Extract the [X, Y] coordinate from the center of the cell holding the provided text.  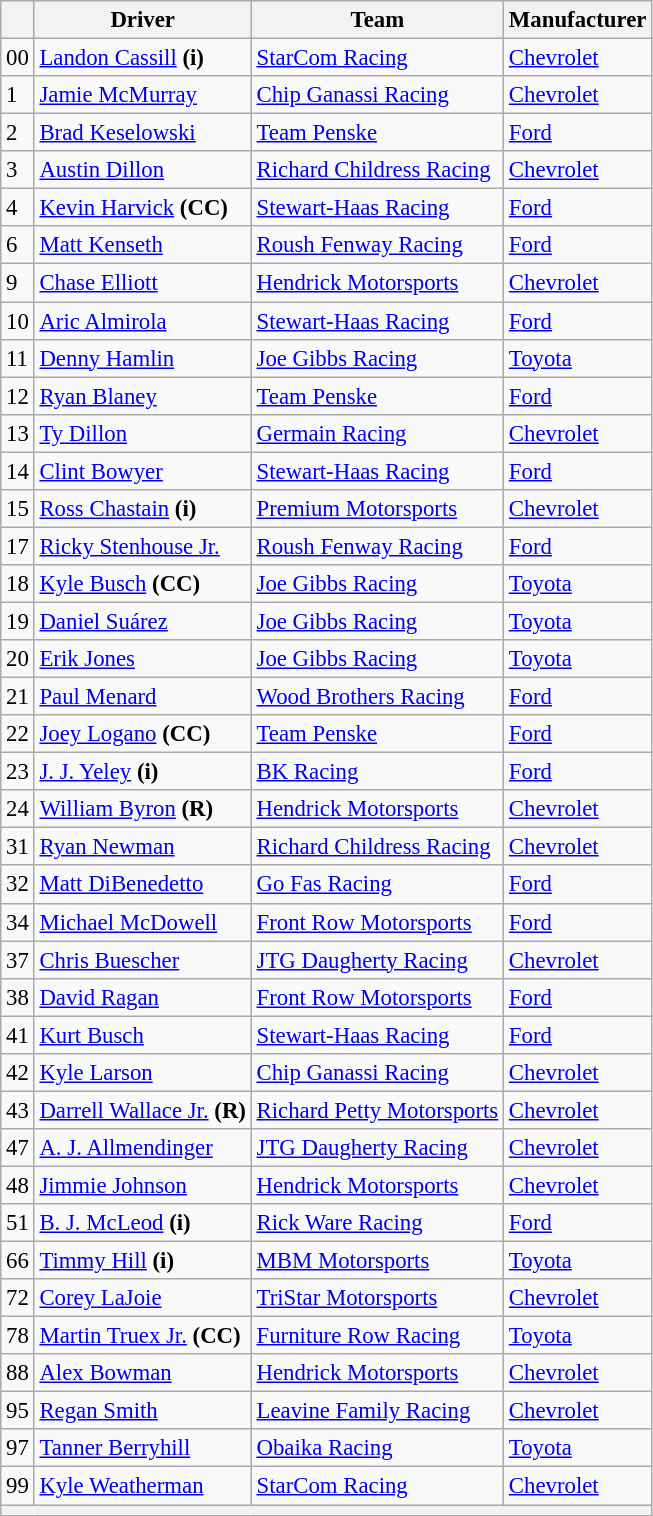
Driver [142, 20]
Kurt Busch [142, 1035]
Obaika Racing [377, 1449]
43 [18, 1110]
Jimmie Johnson [142, 1185]
78 [18, 1336]
Brad Keselowski [142, 133]
Kyle Weatherman [142, 1486]
BK Racing [377, 772]
Daniel Suárez [142, 621]
William Byron (R) [142, 809]
Aric Almirola [142, 321]
99 [18, 1486]
Corey LaJoie [142, 1298]
Ryan Newman [142, 847]
Ty Dillon [142, 433]
TriStar Motorsports [377, 1298]
Rick Ware Racing [377, 1223]
Wood Brothers Racing [377, 697]
24 [18, 809]
21 [18, 697]
Landon Cassill (i) [142, 58]
51 [18, 1223]
14 [18, 471]
6 [18, 245]
Joey Logano (CC) [142, 734]
95 [18, 1411]
48 [18, 1185]
2 [18, 133]
13 [18, 433]
Manufacturer [578, 20]
Erik Jones [142, 659]
Denny Hamlin [142, 358]
Chase Elliott [142, 283]
Paul Menard [142, 697]
23 [18, 772]
Clint Bowyer [142, 471]
A. J. Allmendinger [142, 1148]
Martin Truex Jr. (CC) [142, 1336]
97 [18, 1449]
32 [18, 885]
47 [18, 1148]
Germain Racing [377, 433]
Darrell Wallace Jr. (R) [142, 1110]
Kyle Busch (CC) [142, 584]
11 [18, 358]
Furniture Row Racing [377, 1336]
9 [18, 283]
B. J. McLeod (i) [142, 1223]
Ryan Blaney [142, 396]
Team [377, 20]
15 [18, 509]
20 [18, 659]
MBM Motorsports [377, 1261]
18 [18, 584]
Go Fas Racing [377, 885]
Regan Smith [142, 1411]
37 [18, 960]
19 [18, 621]
3 [18, 170]
Matt DiBenedetto [142, 885]
4 [18, 208]
88 [18, 1373]
Richard Petty Motorsports [377, 1110]
Leavine Family Racing [377, 1411]
Kevin Harvick (CC) [142, 208]
Ross Chastain (i) [142, 509]
Matt Kenseth [142, 245]
J. J. Yeley (i) [142, 772]
31 [18, 847]
Kyle Larson [142, 1073]
Jamie McMurray [142, 95]
Ricky Stenhouse Jr. [142, 546]
41 [18, 1035]
22 [18, 734]
17 [18, 546]
34 [18, 922]
72 [18, 1298]
12 [18, 396]
10 [18, 321]
42 [18, 1073]
66 [18, 1261]
Alex Bowman [142, 1373]
00 [18, 58]
Chris Buescher [142, 960]
38 [18, 997]
Austin Dillon [142, 170]
Michael McDowell [142, 922]
Premium Motorsports [377, 509]
Timmy Hill (i) [142, 1261]
Tanner Berryhill [142, 1449]
David Ragan [142, 997]
1 [18, 95]
